Provide the (X, Y) coordinate of the cell's center where the given text is located.  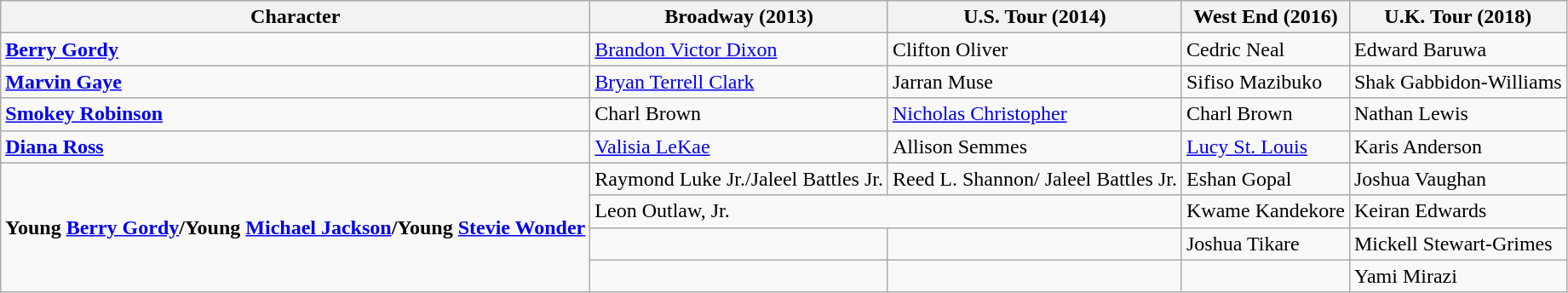
Berry Gordy (296, 49)
Smokey Robinson (296, 114)
Sifiso Mazibuko (1266, 82)
Eshan Gopal (1266, 179)
Edward Baruwa (1458, 49)
Leon Outlaw, Jr. (886, 211)
Character (296, 17)
Valisia LeKae (739, 146)
Mickell Stewart-Grimes (1458, 244)
Keiran Edwards (1458, 211)
U.S. Tour (2014) (1034, 17)
Diana Ross (296, 146)
Allison Semmes (1034, 146)
Cedric Neal (1266, 49)
Young Berry Gordy/Young Michael Jackson/Young Stevie Wonder (296, 227)
Bryan Terrell Clark (739, 82)
Raymond Luke Jr./Jaleel Battles Jr. (739, 179)
Karis Anderson (1458, 146)
Nicholas Christopher (1034, 114)
Clifton Oliver (1034, 49)
Joshua Tikare (1266, 244)
Nathan Lewis (1458, 114)
West End (2016) (1266, 17)
Joshua Vaughan (1458, 179)
U.K. Tour (2018) (1458, 17)
Reed L. Shannon/ Jaleel Battles Jr. (1034, 179)
Marvin Gaye (296, 82)
Broadway (2013) (739, 17)
Yami Mirazi (1458, 276)
Brandon Victor Dixon (739, 49)
Kwame Kandekore (1266, 211)
Lucy St. Louis (1266, 146)
Jarran Muse (1034, 82)
Shak Gabbidon-Williams (1458, 82)
